Extract the (x, y) coordinate from the center of the cell holding the provided text.  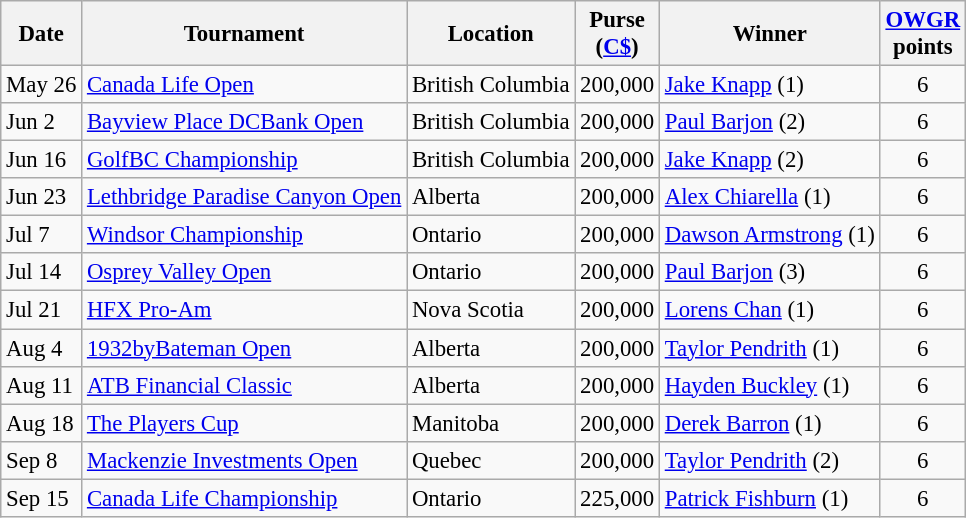
Jun 16 (42, 160)
Manitoba (491, 423)
Winner (770, 34)
Date (42, 34)
OWGRpoints (922, 34)
Windsor Championship (244, 235)
Dawson Armstrong (1) (770, 235)
Aug 11 (42, 385)
Taylor Pendrith (2) (770, 460)
Canada Life Open (244, 85)
Mackenzie Investments Open (244, 460)
Jun 2 (42, 122)
Paul Barjon (3) (770, 273)
Lethbridge Paradise Canyon Open (244, 197)
Derek Barron (1) (770, 423)
Jun 23 (42, 197)
Lorens Chan (1) (770, 310)
The Players Cup (244, 423)
Quebec (491, 460)
Jul 21 (42, 310)
Jul 7 (42, 235)
HFX Pro-Am (244, 310)
Osprey Valley Open (244, 273)
Jake Knapp (2) (770, 160)
Jake Knapp (1) (770, 85)
Sep 15 (42, 498)
Sep 8 (42, 460)
1932byBateman Open (244, 348)
Canada Life Championship (244, 498)
Aug 18 (42, 423)
Nova Scotia (491, 310)
GolfBC Championship (244, 160)
225,000 (618, 498)
Tournament (244, 34)
May 26 (42, 85)
Jul 14 (42, 273)
Purse(C$) (618, 34)
Paul Barjon (2) (770, 122)
ATB Financial Classic (244, 385)
Aug 4 (42, 348)
Location (491, 34)
Taylor Pendrith (1) (770, 348)
Alex Chiarella (1) (770, 197)
Hayden Buckley (1) (770, 385)
Bayview Place DCBank Open (244, 122)
Patrick Fishburn (1) (770, 498)
